Output the (x, y) coordinate of the center of the cell containing the given text.  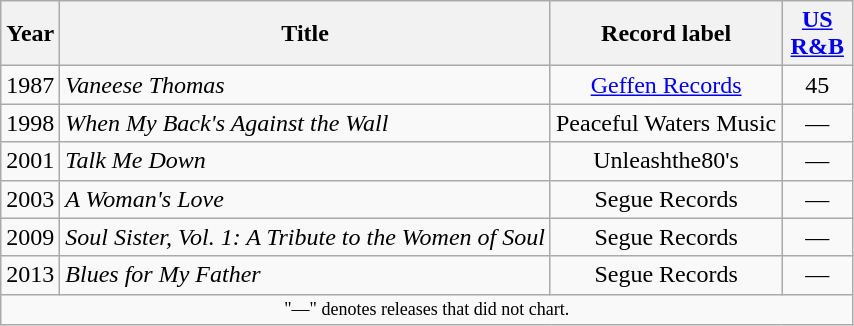
When My Back's Against the Wall (306, 123)
"—" denotes releases that did not chart. (427, 310)
1998 (30, 123)
US R&B (818, 34)
2001 (30, 161)
Record label (666, 34)
Soul Sister, Vol. 1: A Tribute to the Women of Soul (306, 237)
Title (306, 34)
2003 (30, 199)
2009 (30, 237)
Geffen Records (666, 85)
Blues for My Father (306, 275)
Peaceful Waters Music (666, 123)
2013 (30, 275)
45 (818, 85)
Talk Me Down (306, 161)
Unleashthe80's (666, 161)
1987 (30, 85)
Year (30, 34)
Vaneese Thomas (306, 85)
A Woman's Love (306, 199)
